From the cell containing the given text, extract its center point as (x, y) coordinate. 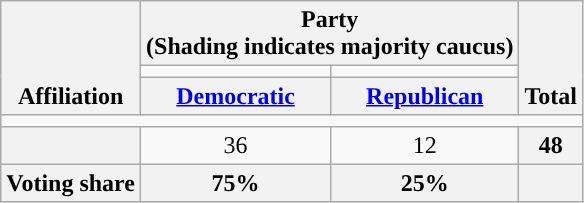
Party (Shading indicates majority caucus) (330, 34)
25% (425, 183)
36 (236, 145)
48 (551, 145)
Voting share (71, 183)
12 (425, 145)
Total (551, 58)
75% (236, 183)
Affiliation (71, 58)
Democratic (236, 96)
Republican (425, 96)
